Capture the cell that displays the provided text and extract its [x, y] central coordinate. 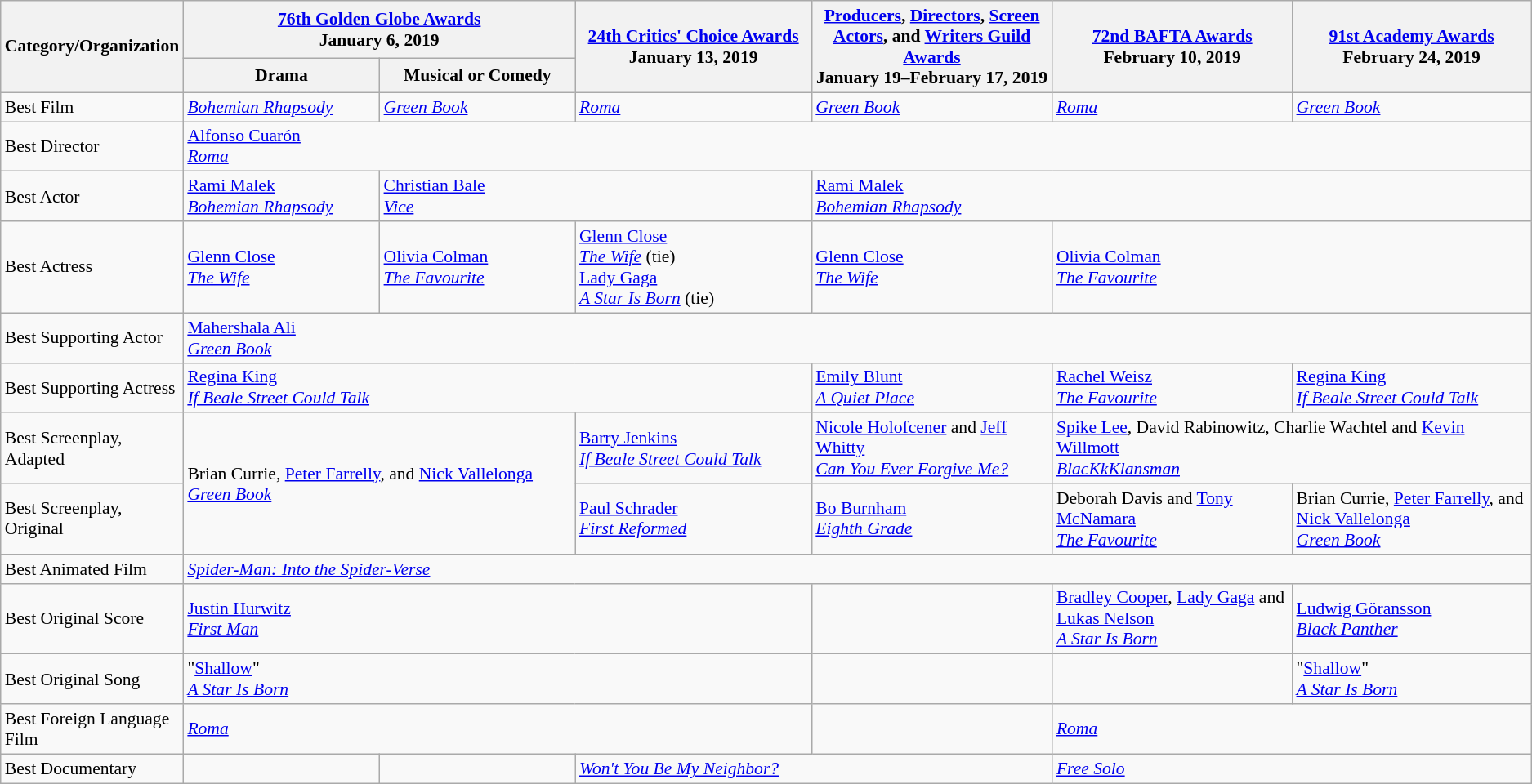
Best Original Song [92, 679]
Best Actor [92, 196]
Best Documentary [92, 768]
Best Actress [92, 267]
Paul SchraderFirst Reformed [693, 519]
Emily BluntA Quiet Place [931, 387]
Barry JenkinsIf Beale Street Could Talk [693, 449]
Spider-Man: Into the Spider-Verse [856, 569]
Ludwig GöranssonBlack Panther [1411, 619]
Bradley Cooper, Lady Gaga and Lukas NelsonA Star Is Born [1172, 619]
Alfonso CuarónRoma [856, 147]
Glenn CloseThe Wife (tie)Lady GagaA Star Is Born (tie) [693, 267]
Best Original Score [92, 619]
Deborah Davis and Tony McNamaraThe Favourite [1172, 519]
Best Director [92, 147]
Producers, Directors, Screen Actors, and Writers Guild AwardsJanuary 19–February 17, 2019 [931, 47]
Mahershala AliGreen Book [856, 338]
Bohemian Rhapsody [281, 107]
Rachel WeiszThe Favourite [1172, 387]
72nd BAFTA AwardsFebruary 10, 2019 [1172, 47]
Spike Lee, David Rabinowitz, Charlie Wachtel and Kevin WillmottBlacKkKlansman [1292, 449]
Best Screenplay, Adapted [92, 449]
Best Foreign Language Film [92, 728]
Best Supporting Actress [92, 387]
24th Critics' Choice AwardsJanuary 13, 2019 [693, 47]
Christian BaleVice [596, 196]
Best Supporting Actor [92, 338]
Bo BurnhamEighth Grade [931, 519]
Category/Organization [92, 47]
Best Film [92, 107]
Justin HurwitzFirst Man [497, 619]
Won't You Be My Neighbor? [814, 768]
Musical or Comedy [477, 75]
Drama [281, 75]
91st Academy AwardsFebruary 24, 2019 [1411, 47]
Nicole Holofcener and Jeff WhittyCan You Ever Forgive Me? [931, 449]
Free Solo [1292, 768]
Best Animated Film [92, 569]
Best Screenplay, Original [92, 519]
76th Golden Globe AwardsJanuary 6, 2019 [379, 29]
